Provide the [X, Y] coordinate of the cell's center where the given text is located.  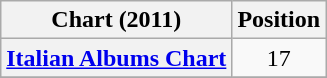
17 [279, 58]
Position [279, 20]
Italian Albums Chart [116, 58]
Chart (2011) [116, 20]
